Scan for the cell matching the given text and deliver its [x, y] coordinate at center. 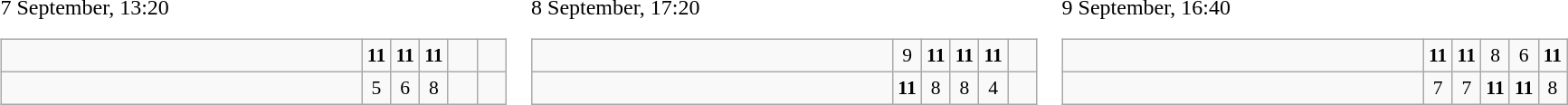
4 [993, 88]
5 [376, 88]
9 [908, 56]
